Pinpoint the cell where the given text exists, returning its [x, y] midpoint coordinate. 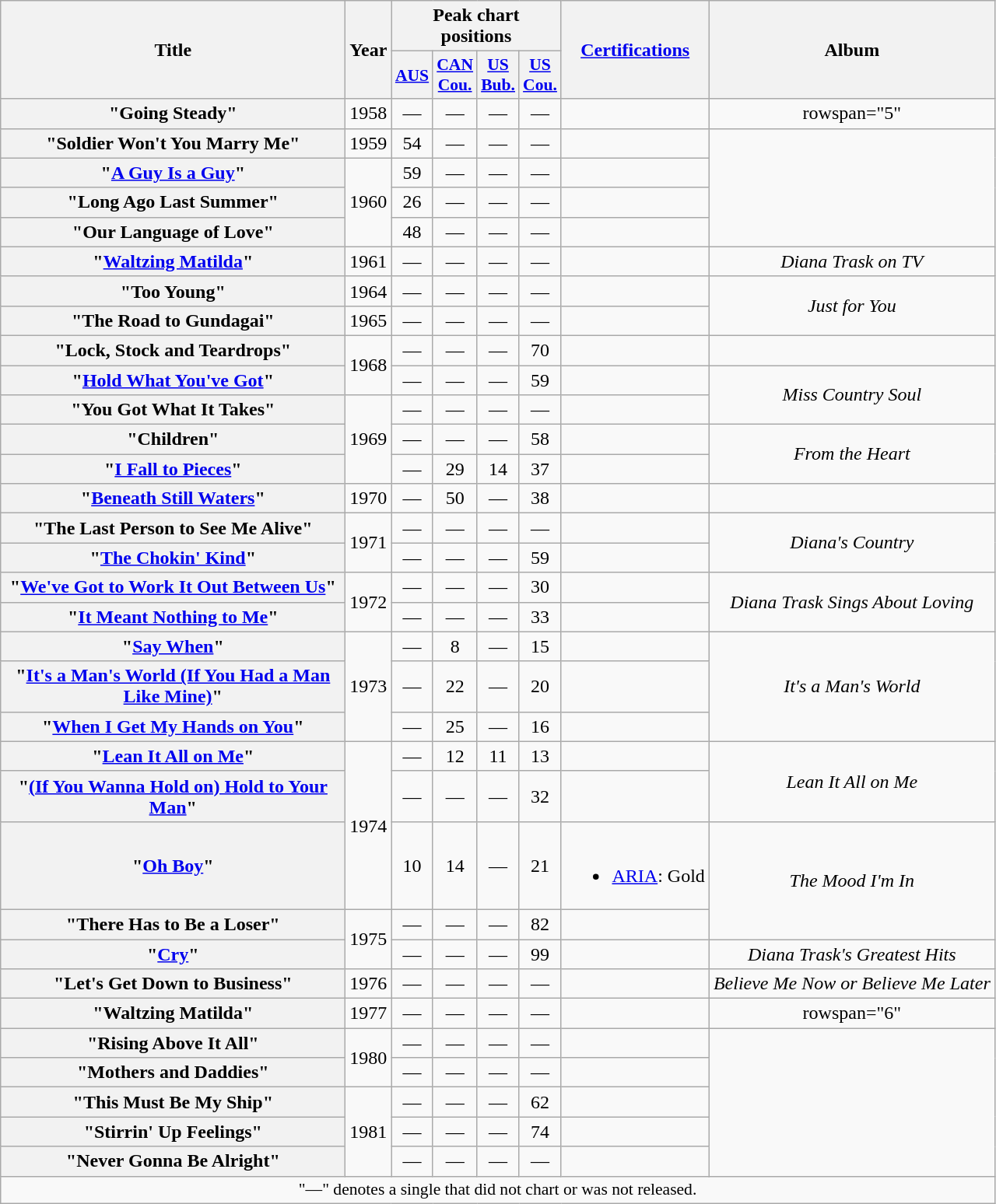
"Let's Get Down to Business" [173, 984]
Diana's Country [851, 543]
"Our Language of Love" [173, 232]
"Long Ago Last Summer" [173, 202]
USCou. [540, 75]
74 [540, 1132]
rowspan="5" [851, 114]
1960 [369, 202]
1971 [369, 543]
8 [454, 646]
From the Heart [851, 454]
It's a Man's World [851, 686]
1969 [369, 439]
"(If You Wanna Hold on) Hold to Your Man" [173, 796]
99 [540, 954]
"Too Young" [173, 291]
48 [412, 232]
Diana Trask on TV [851, 261]
Year [369, 50]
Diana Trask's Greatest Hits [851, 954]
54 [412, 143]
33 [540, 617]
1981 [369, 1132]
AUS [412, 75]
"Say When" [173, 646]
1975 [369, 939]
1980 [369, 1058]
"Cry" [173, 954]
"Children" [173, 439]
"Lock, Stock and Teardrops" [173, 350]
"Hold What You've Got" [173, 380]
"—" denotes a single that did not chart or was not released. [498, 1190]
"Rising Above It All" [173, 1043]
Title [173, 50]
1964 [369, 291]
Peak chart positions [476, 26]
"It Meant Nothing to Me" [173, 617]
"Oh Boy" [173, 865]
15 [540, 646]
Certifications [635, 50]
"Going Steady" [173, 114]
"It's a Man's World (If You Had a Man Like Mine)" [173, 686]
"Soldier Won't You Marry Me" [173, 143]
"The Chokin' Kind" [173, 558]
"The Last Person to See Me Alive" [173, 528]
"We've Got to Work It Out Between Us" [173, 587]
70 [540, 350]
1959 [369, 143]
22 [454, 686]
62 [540, 1102]
Diana Trask Sings About Loving [851, 602]
58 [540, 439]
Just for You [851, 306]
82 [540, 924]
"There Has to Be a Loser" [173, 924]
1970 [369, 499]
1972 [369, 602]
26 [412, 202]
"You Got What It Takes" [173, 410]
"Stirrin' Up Feelings" [173, 1132]
37 [540, 469]
rowspan="6" [851, 1013]
25 [454, 726]
38 [540, 499]
"A Guy Is a Guy" [173, 173]
1958 [369, 114]
Lean It All on Me [851, 781]
1977 [369, 1013]
ARIA: Gold [635, 865]
"When I Get My Hands on You" [173, 726]
30 [540, 587]
CANCou. [454, 75]
1961 [369, 261]
"This Must Be My Ship" [173, 1102]
USBub. [498, 75]
20 [540, 686]
21 [540, 865]
1974 [369, 825]
"I Fall to Pieces" [173, 469]
1976 [369, 984]
16 [540, 726]
32 [540, 796]
1965 [369, 320]
The Mood I'm In [851, 880]
10 [412, 865]
"Beneath Still Waters" [173, 499]
"Lean It All on Me" [173, 756]
29 [454, 469]
11 [498, 756]
13 [540, 756]
50 [454, 499]
Believe Me Now or Believe Me Later [851, 984]
1973 [369, 686]
12 [454, 756]
"Mothers and Daddies" [173, 1073]
"The Road to Gundagai" [173, 320]
1968 [369, 365]
Miss Country Soul [851, 395]
Album [851, 50]
"Never Gonna Be Alright" [173, 1161]
